Extract the (x, y) coordinate from the center of the cell holding the provided text.  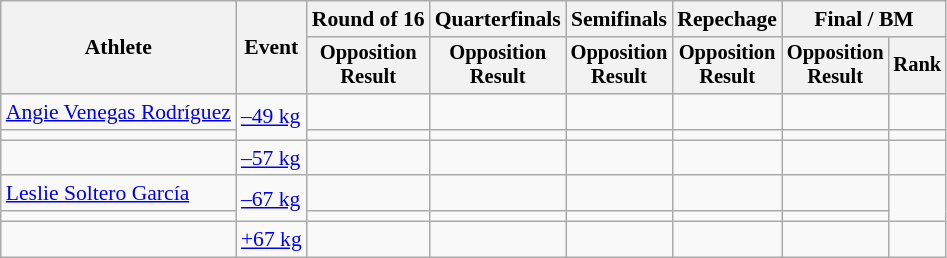
–57 kg (272, 158)
Event (272, 48)
–49 kg (272, 117)
Rank (917, 66)
+67 kg (272, 240)
Leslie Soltero García (118, 194)
Quarterfinals (498, 19)
Semifinals (620, 19)
Final / BM (864, 19)
Angie Venegas Rodríguez (118, 112)
Athlete (118, 48)
Repechage (727, 19)
–67 kg (272, 199)
Round of 16 (368, 19)
